Provide the [X, Y] coordinate of the cell's center where the given text is located.  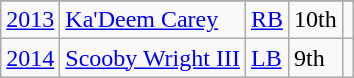
Scooby Wright III [153, 58]
10th [316, 20]
2013 [30, 20]
Ka'Deem Carey [153, 20]
2014 [30, 58]
9th [316, 58]
LB [266, 58]
RB [266, 20]
